Return the (x, y) coordinate for the center point of the cell that contains the specified text.  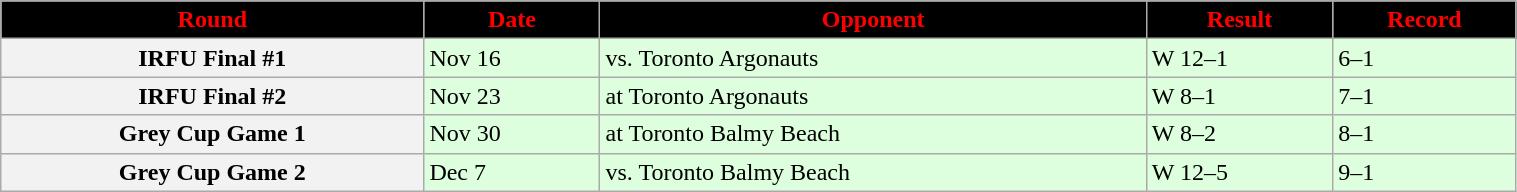
7–1 (1424, 96)
W 12–1 (1240, 58)
Grey Cup Game 2 (212, 172)
Grey Cup Game 1 (212, 134)
W 12–5 (1240, 172)
at Toronto Argonauts (873, 96)
Nov 30 (512, 134)
Record (1424, 20)
Nov 16 (512, 58)
Result (1240, 20)
Round (212, 20)
at Toronto Balmy Beach (873, 134)
vs. Toronto Balmy Beach (873, 172)
Opponent (873, 20)
8–1 (1424, 134)
6–1 (1424, 58)
Nov 23 (512, 96)
vs. Toronto Argonauts (873, 58)
IRFU Final #1 (212, 58)
IRFU Final #2 (212, 96)
Date (512, 20)
Dec 7 (512, 172)
W 8–2 (1240, 134)
9–1 (1424, 172)
W 8–1 (1240, 96)
